From the cell containing the given text, extract its center point as (x, y) coordinate. 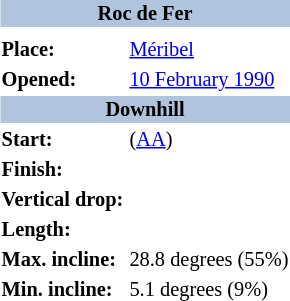
Méribel (209, 50)
Finish: (62, 170)
Max. incline: (62, 260)
(AA) (209, 140)
Downhill (145, 110)
Vertical drop: (62, 200)
Opened: (62, 80)
Start: (62, 140)
28.8 degrees (55%) (209, 260)
10 February 1990 (209, 80)
Place: (62, 50)
Length: (62, 230)
Roc de Fer (145, 14)
